Search for the cell housing the specified text and yield its [x, y] center coordinate. 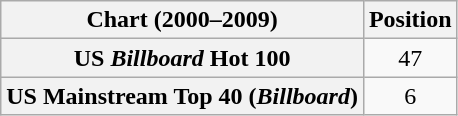
US Mainstream Top 40 (Billboard) [182, 96]
47 [410, 58]
US Billboard Hot 100 [182, 58]
Position [410, 20]
Chart (2000–2009) [182, 20]
6 [410, 96]
